Find where the given text appears and provide that cell's center as (X, Y) coordinate. 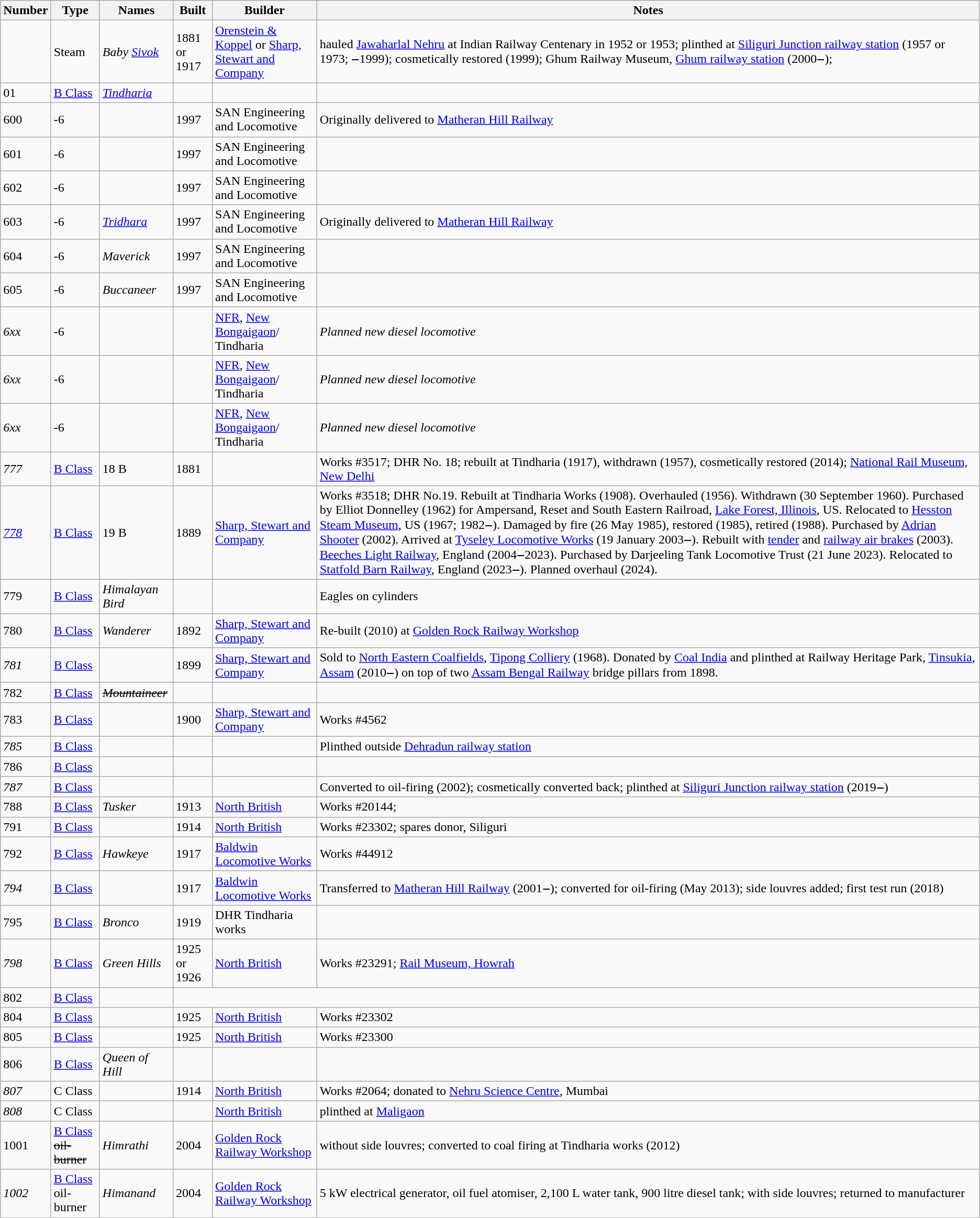
Hawkeye (136, 854)
1881 (193, 468)
786 (26, 766)
1002 (26, 1193)
794 (26, 888)
805 (26, 1037)
Eagles on cylinders (648, 597)
Works #23291; Rail Museum, Howrah (648, 963)
792 (26, 854)
791 (26, 827)
Wanderer (136, 630)
807 (26, 1091)
Tusker (136, 807)
Himanand (136, 1193)
without side louvres; converted to coal firing at Tindharia works (2012) (648, 1145)
602 (26, 187)
Tindharia (136, 93)
601 (26, 154)
01 (26, 93)
605 (26, 290)
Orenstein & Koppel or Sharp, Stewart and Company (264, 51)
1900 (193, 719)
Re-built (2010) at Golden Rock Railway Workshop (648, 630)
Maverick (136, 256)
Mountaineer (136, 692)
1001 (26, 1145)
Queen of Hill (136, 1064)
Bronco (136, 922)
782 (26, 692)
795 (26, 922)
787 (26, 787)
1919 (193, 922)
Works #23302 (648, 1017)
604 (26, 256)
777 (26, 468)
802 (26, 998)
808 (26, 1111)
plinthed at Maligaon (648, 1111)
Converted to oil-firing (2002); cosmetically converted back; plinthed at Siliguri Junction railway station (2019‒) (648, 787)
1881 or 1917 (193, 51)
778 (26, 533)
804 (26, 1017)
Notes (648, 10)
Number (26, 10)
Green Hills (136, 963)
Works #4562 (648, 719)
Works #3517; DHR No. 18; rebuilt at Tindharia (1917), withdrawn (1957), cosmetically restored (2014); National Rail Museum, New Delhi (648, 468)
Tridhara (136, 222)
Works #23302; spares donor, Siliguri (648, 827)
19 B (136, 533)
785 (26, 746)
Works #2064; donated to Nehru Science Centre, Mumbai (648, 1091)
Himalayan Bird (136, 597)
781 (26, 665)
1892 (193, 630)
1925 or 1926 (193, 963)
Works #20144; (648, 807)
DHR Tindharia works (264, 922)
Transferred to Matheran Hill Railway (2001‒); converted for oil-firing (May 2013); side louvres added; first test run (2018) (648, 888)
798 (26, 963)
1899 (193, 665)
Baby Sivok (136, 51)
Himrathi (136, 1145)
Builder (264, 10)
1889 (193, 533)
788 (26, 807)
783 (26, 719)
Built (193, 10)
Steam (75, 51)
779 (26, 597)
603 (26, 222)
Type (75, 10)
Buccaneer (136, 290)
Plinthed outside Dehradun railway station (648, 746)
780 (26, 630)
5 kW electrical generator, oil fuel atomiser, 2,100 L water tank, 900 litre diesel tank; with side louvres; returned to manufacturer (648, 1193)
806 (26, 1064)
18 B (136, 468)
1913 (193, 807)
Works #44912 (648, 854)
Works #23300 (648, 1037)
600 (26, 119)
Names (136, 10)
